Return (X, Y) of the center of cell containing provided text 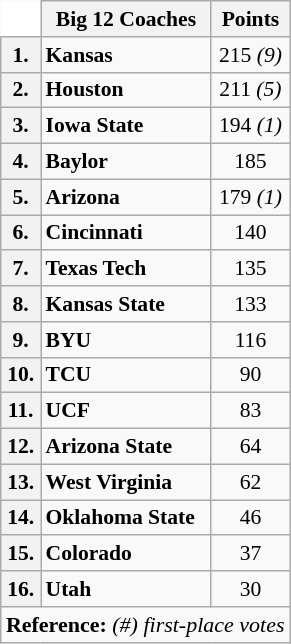
5. (21, 197)
116 (250, 340)
185 (250, 162)
12. (21, 447)
90 (250, 375)
TCU (126, 375)
Baylor (126, 162)
133 (250, 304)
1. (21, 55)
Colorado (126, 554)
135 (250, 269)
215 (9) (250, 55)
Cincinnati (126, 233)
Utah (126, 589)
37 (250, 554)
Kansas State (126, 304)
140 (250, 233)
194 (1) (250, 126)
10. (21, 375)
46 (250, 518)
83 (250, 411)
Kansas (126, 55)
BYU (126, 340)
Big 12 Coaches (126, 19)
Points (250, 19)
West Virginia (126, 482)
11. (21, 411)
13. (21, 482)
7. (21, 269)
16. (21, 589)
211 (5) (250, 90)
62 (250, 482)
3. (21, 126)
30 (250, 589)
Iowa State (126, 126)
Texas Tech (126, 269)
Reference: (#) first-place votes (146, 625)
179 (1) (250, 197)
64 (250, 447)
15. (21, 554)
4. (21, 162)
UCF (126, 411)
Arizona (126, 197)
2. (21, 90)
Oklahoma State (126, 518)
14. (21, 518)
Arizona State (126, 447)
8. (21, 304)
6. (21, 233)
9. (21, 340)
Houston (126, 90)
